Detect which cell encompasses the target text, then output its [X, Y] center coordinate. 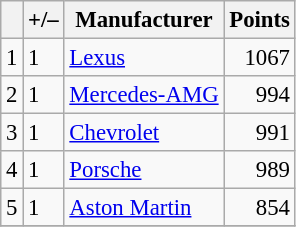
Aston Martin [144, 208]
Lexus [144, 58]
991 [260, 133]
854 [260, 208]
+/– [44, 20]
Chevrolet [144, 133]
2 [12, 95]
994 [260, 95]
989 [260, 170]
Mercedes-AMG [144, 95]
1067 [260, 58]
3 [12, 133]
Points [260, 20]
Porsche [144, 170]
5 [12, 208]
4 [12, 170]
Manufacturer [144, 20]
